Search for the cell housing the specified text and yield its [x, y] center coordinate. 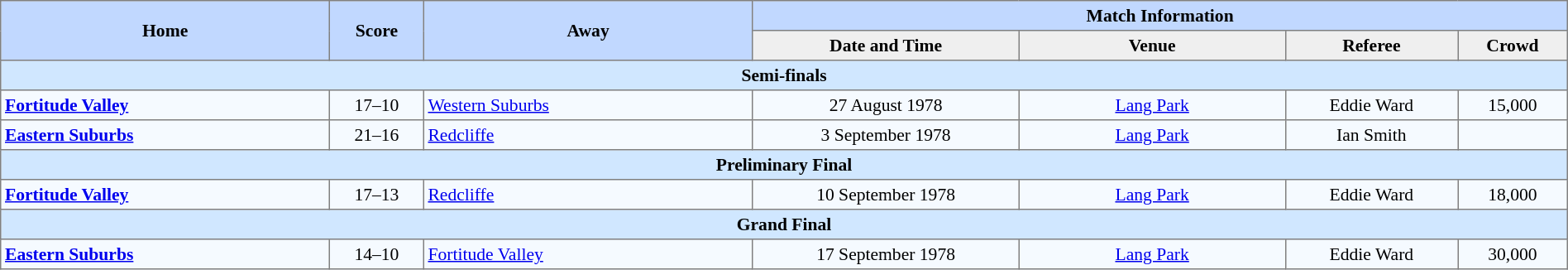
14–10 [377, 254]
Western Suburbs [588, 105]
Referee [1371, 46]
Ian Smith [1371, 135]
17–13 [377, 195]
30,000 [1513, 254]
10 September 1978 [886, 195]
Home [165, 31]
3 September 1978 [886, 135]
17–10 [377, 105]
18,000 [1513, 195]
Preliminary Final [784, 165]
27 August 1978 [886, 105]
17 September 1978 [886, 254]
Away [588, 31]
Crowd [1513, 46]
Grand Final [784, 224]
Date and Time [886, 46]
21–16 [377, 135]
Match Information [1159, 16]
Venue [1152, 46]
15,000 [1513, 105]
Score [377, 31]
Semi-finals [784, 75]
